Scan for the cell matching the given text and deliver its (x, y) coordinate at center. 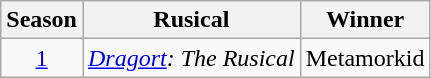
Dragort: The Rusical (191, 58)
Winner (365, 20)
Season (42, 20)
1 (42, 58)
Rusical (191, 20)
Metamorkid (365, 58)
